Detect which cell encompasses the target text, then output its (x, y) center coordinate. 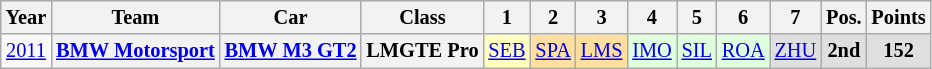
BMW Motorsport (135, 51)
6 (744, 17)
2 (554, 17)
5 (697, 17)
Year (26, 17)
SEB (506, 51)
Points (899, 17)
ROA (744, 51)
1 (506, 17)
Team (135, 17)
IMO (652, 51)
Class (422, 17)
2nd (844, 51)
LMGTE Pro (422, 51)
152 (899, 51)
SIL (697, 51)
7 (796, 17)
LMS (602, 51)
Pos. (844, 17)
SPA (554, 51)
2011 (26, 51)
Car (291, 17)
3 (602, 17)
BMW M3 GT2 (291, 51)
ZHU (796, 51)
4 (652, 17)
